Find where the given text appears and provide that cell's center as (x, y) coordinate. 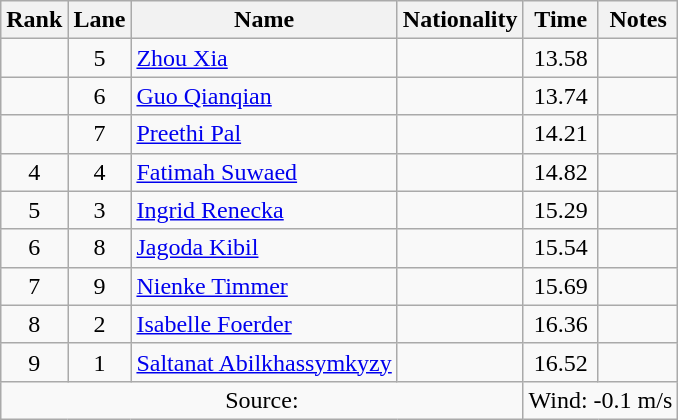
Preethi Pal (264, 134)
13.58 (560, 58)
3 (100, 210)
Guo Qianqian (264, 96)
15.69 (560, 286)
14.21 (560, 134)
Wind: -0.1 m/s (600, 400)
Jagoda Kibil (264, 248)
Isabelle Foerder (264, 324)
Time (560, 20)
Notes (638, 20)
Fatimah Suwaed (264, 172)
Saltanat Abilkhassymkyzy (264, 362)
16.36 (560, 324)
15.29 (560, 210)
Source: (262, 400)
Rank (34, 20)
Nationality (460, 20)
15.54 (560, 248)
Ingrid Renecka (264, 210)
14.82 (560, 172)
16.52 (560, 362)
1 (100, 362)
2 (100, 324)
Lane (100, 20)
Nienke Timmer (264, 286)
Name (264, 20)
Zhou Xia (264, 58)
13.74 (560, 96)
